Search for the cell housing the specified text and yield its (X, Y) center coordinate. 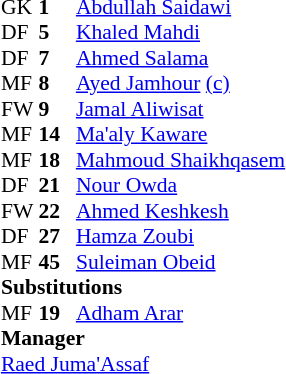
21 (57, 185)
9 (57, 109)
45 (57, 262)
Ahmed Salama (180, 58)
Jamal Aliwisat (180, 109)
22 (57, 211)
Hamza Zoubi (180, 237)
Suleiman Obeid (180, 262)
Nour Owda (180, 185)
14 (57, 135)
Ayed Jamhour (c) (180, 83)
27 (57, 237)
Ma'aly Kaware (180, 135)
Ahmed Keshkesh (180, 211)
8 (57, 83)
Mahmoud Shaikhqasem (180, 160)
5 (57, 33)
Khaled Mahdi (180, 33)
Adham Arar (180, 313)
Manager (143, 339)
7 (57, 58)
18 (57, 160)
Substitutions (143, 287)
19 (57, 313)
